Scan for the cell matching the given text and deliver its (x, y) coordinate at center. 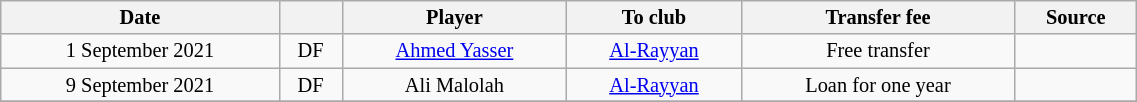
Date (140, 17)
Player (454, 17)
Loan for one year (878, 85)
Ali Malolah (454, 85)
Transfer fee (878, 17)
Free transfer (878, 51)
1 September 2021 (140, 51)
To club (654, 17)
Ahmed Yasser (454, 51)
9 September 2021 (140, 85)
Source (1076, 17)
